Capture the cell that displays the provided text and extract its [X, Y] central coordinate. 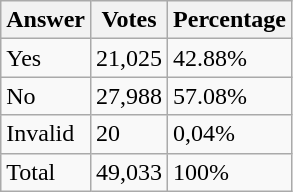
Answer [46, 20]
Invalid [46, 134]
100% [230, 172]
21,025 [128, 58]
49,033 [128, 172]
Total [46, 172]
42.88% [230, 58]
0,04% [230, 134]
Percentage [230, 20]
No [46, 96]
20 [128, 134]
Yes [46, 58]
57.08% [230, 96]
27,988 [128, 96]
Votes [128, 20]
